Return the (x, y) coordinate for the center point of the cell that contains the specified text.  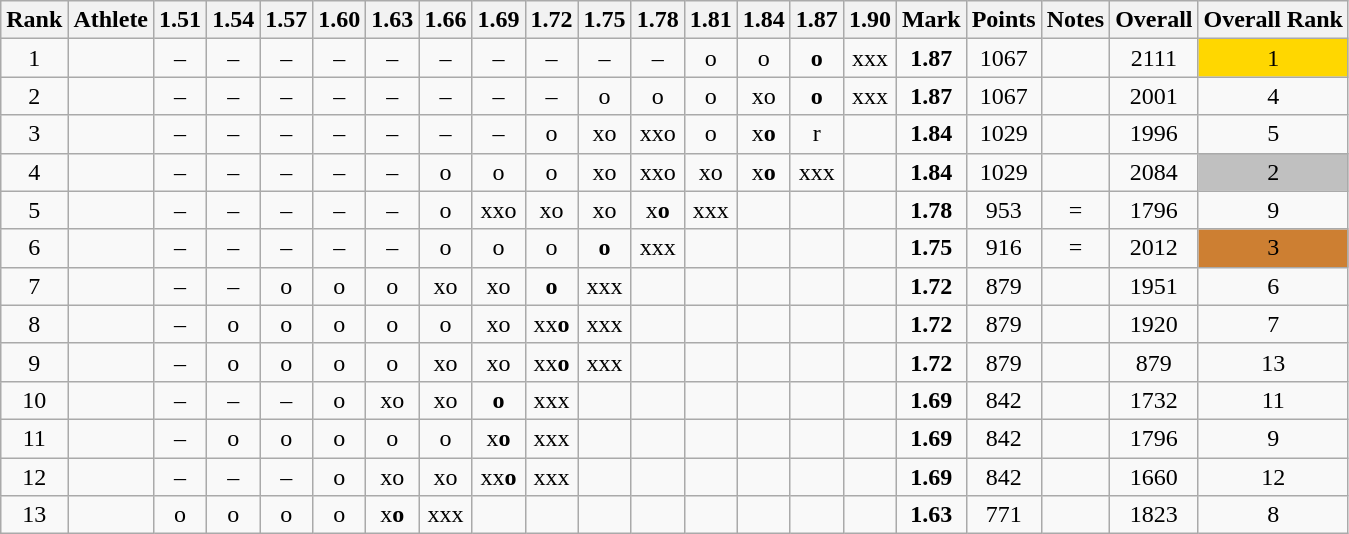
1.54 (234, 20)
Overall (1154, 20)
10 (34, 400)
2012 (1154, 248)
2084 (1154, 172)
1660 (1154, 477)
Rank (34, 20)
1.57 (286, 20)
1920 (1154, 324)
Overall Rank (1273, 20)
Points (1004, 20)
Mark (931, 20)
1.81 (710, 20)
2001 (1154, 96)
1.90 (870, 20)
Notes (1075, 20)
1823 (1154, 515)
Athlete (111, 20)
771 (1004, 515)
1.66 (446, 20)
r (816, 134)
1951 (1154, 286)
916 (1004, 248)
1.51 (180, 20)
1732 (1154, 400)
1.60 (340, 20)
2111 (1154, 58)
1996 (1154, 134)
953 (1004, 210)
